From the cell containing the given text, extract its center point as (x, y) coordinate. 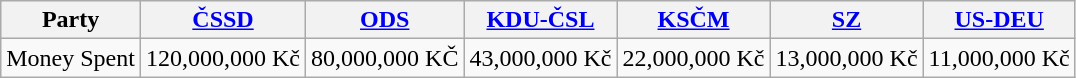
KDU-ČSL (540, 20)
ČSSD (222, 20)
11,000,000 Kč (999, 58)
120,000,000 Kč (222, 58)
80,000,000 KČ (385, 58)
SZ (846, 20)
43,000,000 Kč (540, 58)
US-DEU (999, 20)
Party (71, 20)
22,000,000 Kč (694, 58)
ODS (385, 20)
KSČM (694, 20)
Money Spent (71, 58)
13,000,000 Kč (846, 58)
